Locate the cell with the specified text and output its (x, y) center coordinate. 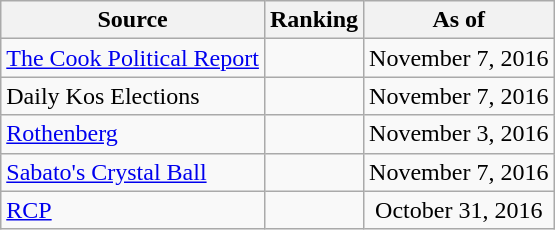
RCP (133, 210)
Source (133, 20)
Daily Kos Elections (133, 96)
November 3, 2016 (459, 134)
October 31, 2016 (459, 210)
Ranking (314, 20)
As of (459, 20)
The Cook Political Report (133, 58)
Rothenberg (133, 134)
Sabato's Crystal Ball (133, 172)
